Locate the cell with the specified text and output its [x, y] center coordinate. 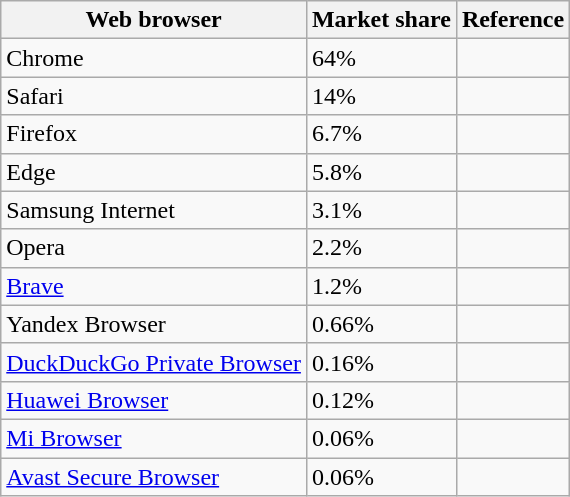
Brave [154, 286]
1.2% [381, 286]
Opera [154, 248]
Safari [154, 96]
3.1% [381, 210]
Web browser [154, 20]
64% [381, 58]
Firefox [154, 134]
Mi Browser [154, 438]
14% [381, 96]
DuckDuckGo Private Browser [154, 362]
0.66% [381, 324]
Huawei Browser [154, 400]
Edge [154, 172]
5.8% [381, 172]
0.16% [381, 362]
Chrome [154, 58]
Market share [381, 20]
6.7% [381, 134]
Avast Secure Browser [154, 477]
Reference [512, 20]
0.12% [381, 400]
2.2% [381, 248]
Yandex Browser [154, 324]
Samsung Internet [154, 210]
